Return (X, Y) of the center of cell containing provided text 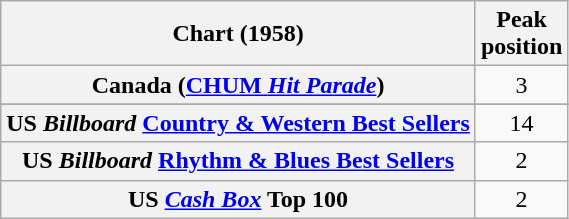
Peakposition (521, 34)
14 (521, 123)
US Billboard Country & Western Best Sellers (238, 123)
US Billboard Rhythm & Blues Best Sellers (238, 161)
US Cash Box Top 100 (238, 199)
Chart (1958) (238, 34)
3 (521, 85)
Canada (CHUM Hit Parade) (238, 85)
